Output the (x, y) coordinate of the center of the cell containing the given text.  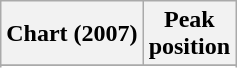
Chart (2007) (72, 34)
Peakposition (189, 34)
